Find where the given text appears and provide that cell's center as (X, Y) coordinate. 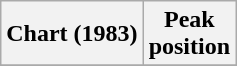
Peakposition (189, 34)
Chart (1983) (72, 34)
